Identify which cell holds the provided text, then report its [x, y] central coordinate. 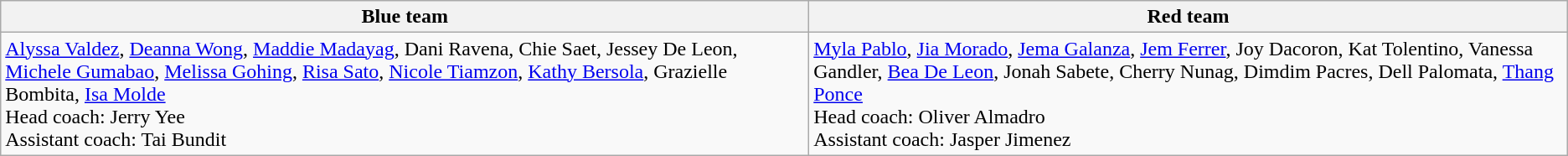
Blue team [405, 17]
Red team [1189, 17]
